Search for the cell housing the specified text and yield its [x, y] center coordinate. 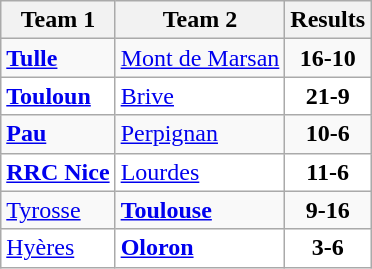
Mont de Marsan [200, 58]
Tyrosse [58, 210]
21-9 [328, 96]
Pau [58, 134]
10-6 [328, 134]
11-6 [328, 172]
Results [328, 20]
Brive [200, 96]
Touloun [58, 96]
Lourdes [200, 172]
Team 2 [200, 20]
Hyères [58, 248]
Oloron [200, 248]
Perpignan [200, 134]
3-6 [328, 248]
Tulle [58, 58]
Team 1 [58, 20]
RRC Nice [58, 172]
16-10 [328, 58]
Toulouse [200, 210]
9-16 [328, 210]
